Search for the cell housing the specified text and yield its (X, Y) center coordinate. 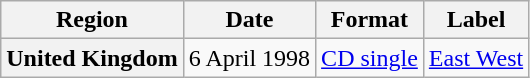
Region (92, 20)
CD single (370, 58)
Format (370, 20)
6 April 1998 (249, 58)
Label (476, 20)
Date (249, 20)
United Kingdom (92, 58)
East West (476, 58)
